Determine the (X, Y) coordinate at the center of the cell enclosing the given text.  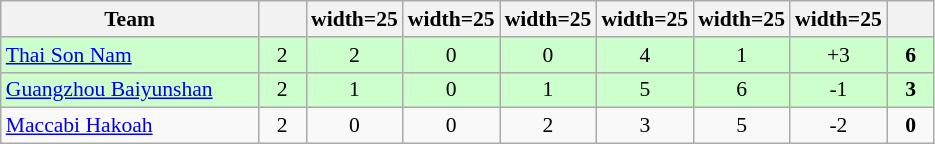
4 (644, 55)
+3 (838, 55)
-1 (838, 90)
Maccabi Hakoah (130, 126)
Team (130, 19)
Thai Son Nam (130, 55)
Guangzhou Baiyunshan (130, 90)
-2 (838, 126)
